Search for the cell housing the specified text and yield its (X, Y) center coordinate. 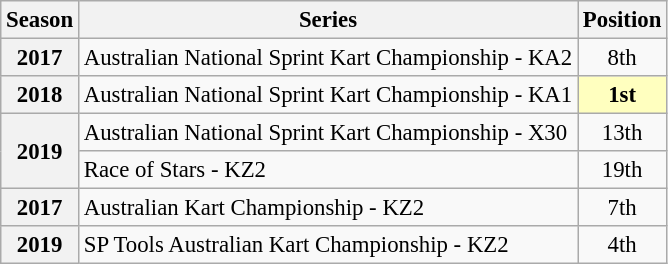
Australian Kart Championship - KZ2 (328, 208)
SP Tools Australian Kart Championship - KZ2 (328, 245)
7th (622, 208)
Position (622, 20)
4th (622, 245)
8th (622, 58)
Australian National Sprint Kart Championship - KA2 (328, 58)
Australian National Sprint Kart Championship - KA1 (328, 95)
Race of Stars - KZ2 (328, 170)
1st (622, 95)
Australian National Sprint Kart Championship - X30 (328, 133)
2018 (40, 95)
Series (328, 20)
19th (622, 170)
13th (622, 133)
Season (40, 20)
